Output the [x, y] coordinate of the center of the cell containing the given text.  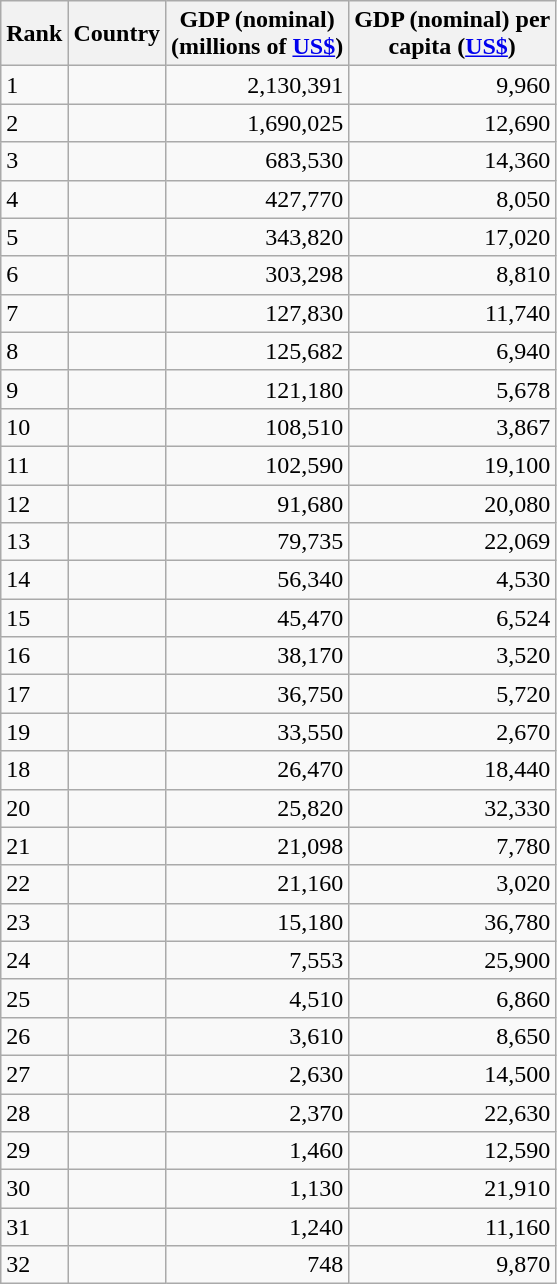
56,340 [258, 580]
1,240 [258, 1227]
11 [34, 465]
16 [34, 656]
11,160 [452, 1227]
25 [34, 998]
Country [117, 34]
2,130,391 [258, 85]
2 [34, 123]
3,610 [258, 1036]
26,470 [258, 770]
121,180 [258, 389]
22 [34, 884]
38,170 [258, 656]
4,530 [452, 580]
32,330 [452, 808]
14,360 [452, 161]
2,630 [258, 1074]
303,298 [258, 275]
3,020 [452, 884]
20,080 [452, 503]
7,780 [452, 846]
32 [34, 1265]
748 [258, 1265]
28 [34, 1113]
9 [34, 389]
25,900 [452, 960]
1,130 [258, 1189]
9,960 [452, 85]
15,180 [258, 922]
4 [34, 199]
18,440 [452, 770]
18 [34, 770]
23 [34, 922]
21,098 [258, 846]
10 [34, 427]
1,460 [258, 1151]
343,820 [258, 237]
3,520 [452, 656]
3,867 [452, 427]
17,020 [452, 237]
30 [34, 1189]
127,830 [258, 313]
15 [34, 618]
6,940 [452, 351]
2,670 [452, 732]
3 [34, 161]
33,550 [258, 732]
22,069 [452, 542]
102,590 [258, 465]
4,510 [258, 998]
427,770 [258, 199]
24 [34, 960]
20 [34, 808]
11,740 [452, 313]
79,735 [258, 542]
7,553 [258, 960]
1 [34, 85]
125,682 [258, 351]
683,530 [258, 161]
36,750 [258, 694]
13 [34, 542]
5,720 [452, 694]
31 [34, 1227]
91,680 [258, 503]
6 [34, 275]
1,690,025 [258, 123]
21,160 [258, 884]
26 [34, 1036]
8,050 [452, 199]
12,690 [452, 123]
22,630 [452, 1113]
14,500 [452, 1074]
GDP (nominal) (millions of US$) [258, 34]
7 [34, 313]
5,678 [452, 389]
8 [34, 351]
2,370 [258, 1113]
14 [34, 580]
12 [34, 503]
45,470 [258, 618]
21,910 [452, 1189]
5 [34, 237]
GDP (nominal) percapita (US$) [452, 34]
19,100 [452, 465]
6,860 [452, 998]
19 [34, 732]
21 [34, 846]
8,810 [452, 275]
6,524 [452, 618]
12,590 [452, 1151]
108,510 [258, 427]
36,780 [452, 922]
9,870 [452, 1265]
27 [34, 1074]
17 [34, 694]
8,650 [452, 1036]
Rank [34, 34]
25,820 [258, 808]
29 [34, 1151]
